Output the [X, Y] coordinate of the center of the cell containing the given text.  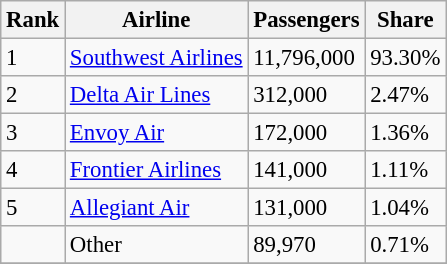
4 [33, 170]
131,000 [306, 208]
1.04% [406, 208]
11,796,000 [306, 58]
5 [33, 208]
3 [33, 133]
Frontier Airlines [156, 170]
1.36% [406, 133]
Envoy Air [156, 133]
1 [33, 58]
141,000 [306, 170]
89,970 [306, 245]
Airline [156, 20]
1.11% [406, 170]
312,000 [306, 95]
Delta Air Lines [156, 95]
93.30% [406, 58]
Other [156, 245]
2.47% [406, 95]
0.71% [406, 245]
2 [33, 95]
Rank [33, 20]
172,000 [306, 133]
Share [406, 20]
Southwest Airlines [156, 58]
Allegiant Air [156, 208]
Passengers [306, 20]
